Scan for the cell matching the given text and deliver its [X, Y] coordinate at center. 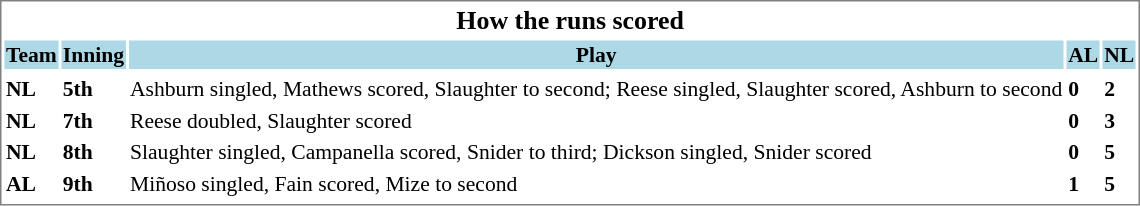
1 [1084, 184]
How the runs scored [570, 20]
Slaughter singled, Campanella scored, Snider to third; Dickson singled, Snider scored [596, 152]
7th [93, 120]
Team [31, 54]
Reese doubled, Slaughter scored [596, 120]
9th [93, 184]
3 [1120, 120]
2 [1120, 89]
8th [93, 152]
5th [93, 89]
Play [596, 54]
Miñoso singled, Fain scored, Mize to second [596, 184]
Inning [93, 54]
Ashburn singled, Mathews scored, Slaughter to second; Reese singled, Slaughter scored, Ashburn to second [596, 89]
